Pinpoint the cell where the given text exists, returning its (X, Y) midpoint coordinate. 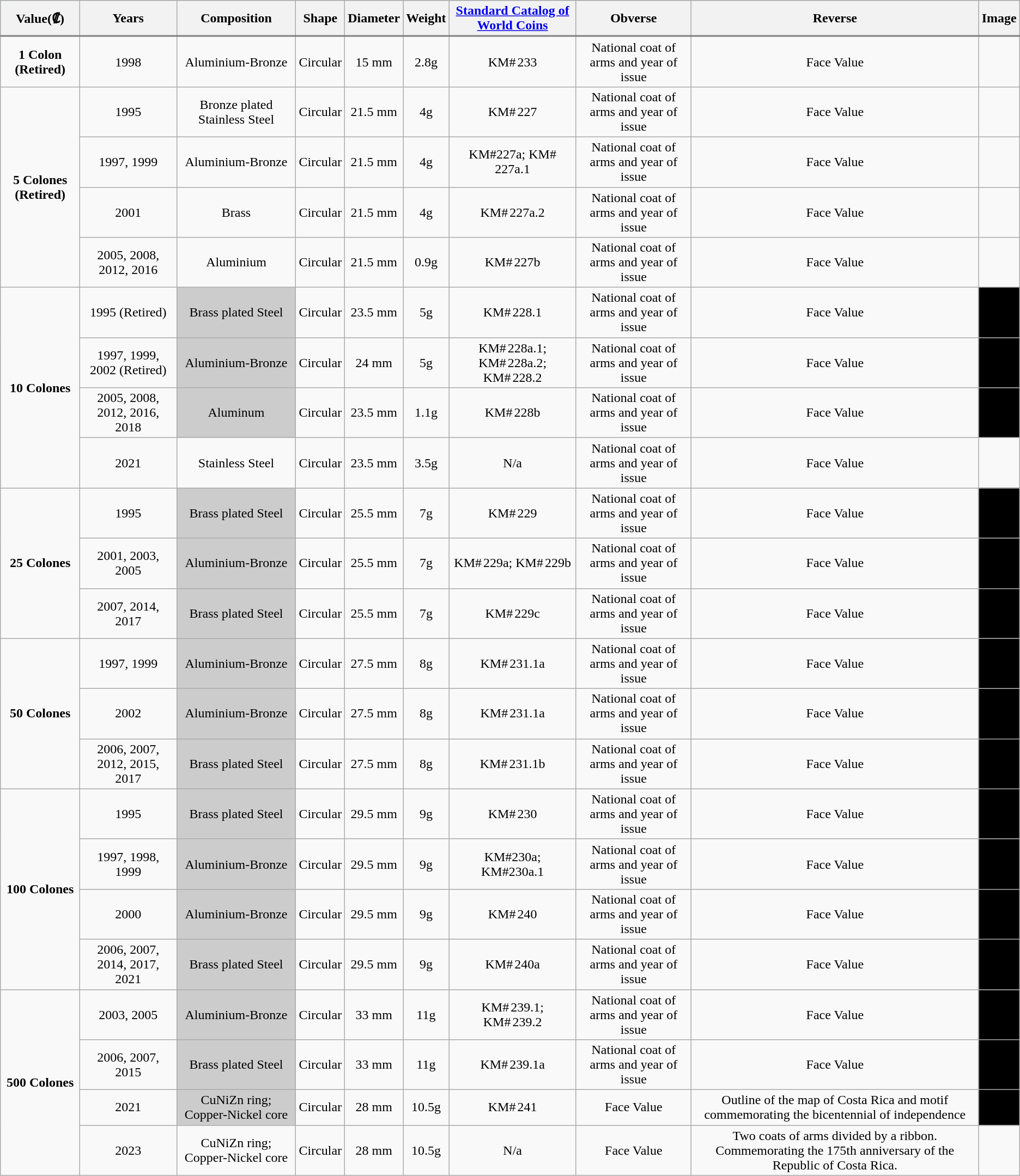
2001, 2003, 2005 (128, 563)
5 Colones (Retired) (40, 187)
1 Colon (Retired) (40, 62)
Weight (426, 19)
KM# 230 (512, 814)
KM# 239.1; KM# 239.2 (512, 1014)
KM# 241 (512, 1108)
10 Colones (40, 388)
Value(₡) (40, 19)
2003, 2005 (128, 1014)
KM# 227b (512, 263)
1998 (128, 62)
2006, 2007, 2015 (128, 1065)
KM# 227a.2 (512, 212)
Outline of the map of Costa Rica and motif commemorating the bicentennial of independence (835, 1108)
Aluminium (236, 263)
Bronze plated Stainless Steel (236, 112)
KM# 227 (512, 112)
2023 (128, 1150)
KM# 228b (512, 413)
50 Colones (40, 714)
Obverse (633, 19)
KM# 228a.1; KM# 228a.2; KM# 228.2 (512, 363)
100 Colones (40, 889)
1997, 1999, 2002 (Retired) (128, 363)
2002 (128, 714)
KM# 229 (512, 513)
KM# 240 (512, 914)
KM# 231.1b (512, 764)
Years (128, 19)
24 mm (374, 363)
Image (999, 19)
Stainless Steel (236, 463)
KM# 240a (512, 964)
3.5g (426, 463)
KM# 233 (512, 62)
1995 (Retired) (128, 313)
Shape (320, 19)
Aluminum (236, 413)
Reverse (835, 19)
2007, 2014, 2017 (128, 613)
Two coats of arms divided by a ribbon. Commemorating the 175th anniversary of the Republic of Costa Rica. (835, 1150)
KM# 228.1 (512, 313)
2005, 2008, 2012, 2016 (128, 263)
1997, 1998, 1999 (128, 864)
2006, 2007, 2012, 2015, 2017 (128, 764)
Brass (236, 212)
Standard Catalog of World Coins (512, 19)
Composition (236, 19)
KM# 239.1a (512, 1065)
2001 (128, 212)
15 mm (374, 62)
2000 (128, 914)
Diameter (374, 19)
KM# 229a; KM# 229b (512, 563)
1.1g (426, 413)
500 Colones (40, 1082)
0.9g (426, 263)
KM#227a; KM# 227a.1 (512, 162)
KM#230a; KM#230a.1 (512, 864)
25 Colones (40, 563)
KM# 229c (512, 613)
2006, 2007, 2014, 2017, 2021 (128, 964)
2005, 2008, 2012, 2016, 2018 (128, 413)
2.8g (426, 62)
